Return the [x, y] coordinate for the center point of the cell that contains the specified text.  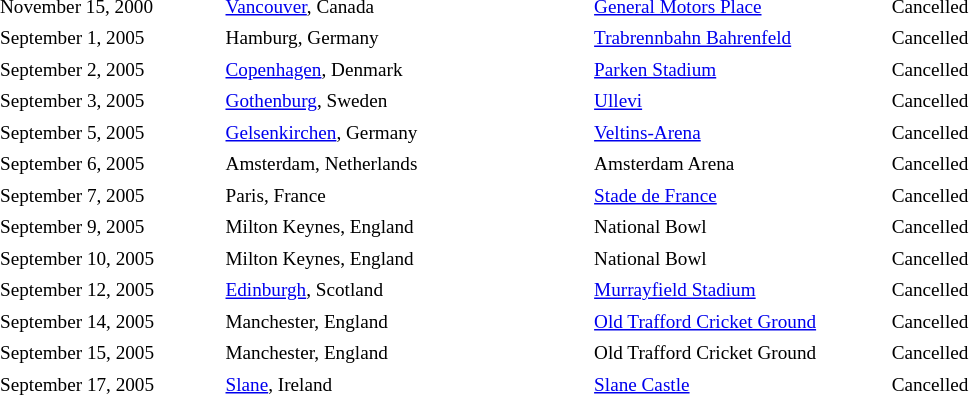
Paris, France [406, 196]
Amsterdam Arena [738, 164]
Copenhagen, Denmark [406, 70]
Edinburgh, Scotland [406, 290]
Parken Stadium [738, 70]
Gothenburg, Sweden [406, 102]
Veltins-Arena [738, 133]
Stade de France [738, 196]
Hamburg, Germany [406, 38]
Murrayfield Stadium [738, 290]
Gelsenkirchen, Germany [406, 133]
Amsterdam, Netherlands [406, 164]
Trabrennbahn Bahrenfeld [738, 38]
Ullevi [738, 102]
